Capture the cell that displays the provided text and extract its [x, y] central coordinate. 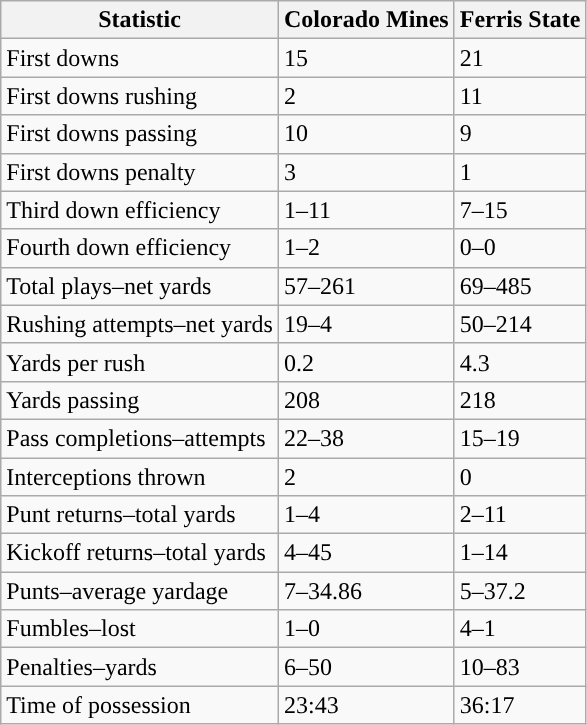
57–261 [366, 286]
Fourth down efficiency [140, 248]
21 [520, 58]
1–14 [520, 553]
1–11 [366, 210]
0 [520, 477]
22–38 [366, 438]
1–0 [366, 629]
0.2 [366, 362]
1–4 [366, 515]
Time of possession [140, 705]
Total plays–net yards [140, 286]
10 [366, 134]
Fumbles–lost [140, 629]
23:43 [366, 705]
15–19 [520, 438]
Ferris State [520, 20]
19–4 [366, 324]
Statistic [140, 20]
0–0 [520, 248]
Yards passing [140, 400]
11 [520, 96]
First downs penalty [140, 172]
2–11 [520, 515]
Kickoff returns–total yards [140, 553]
5–37.2 [520, 591]
Rushing attempts–net yards [140, 324]
6–50 [366, 667]
3 [366, 172]
First downs [140, 58]
Colorado Mines [366, 20]
Punt returns–total yards [140, 515]
7–34.86 [366, 591]
50–214 [520, 324]
9 [520, 134]
Yards per rush [140, 362]
1 [520, 172]
Penalties–yards [140, 667]
208 [366, 400]
First downs passing [140, 134]
15 [366, 58]
Punts–average yardage [140, 591]
7–15 [520, 210]
36:17 [520, 705]
4.3 [520, 362]
1–2 [366, 248]
First downs rushing [140, 96]
4–45 [366, 553]
4–1 [520, 629]
Interceptions thrown [140, 477]
Third down efficiency [140, 210]
218 [520, 400]
10–83 [520, 667]
69–485 [520, 286]
Pass completions–attempts [140, 438]
